Pinpoint the cell where the given text exists, returning its (X, Y) midpoint coordinate. 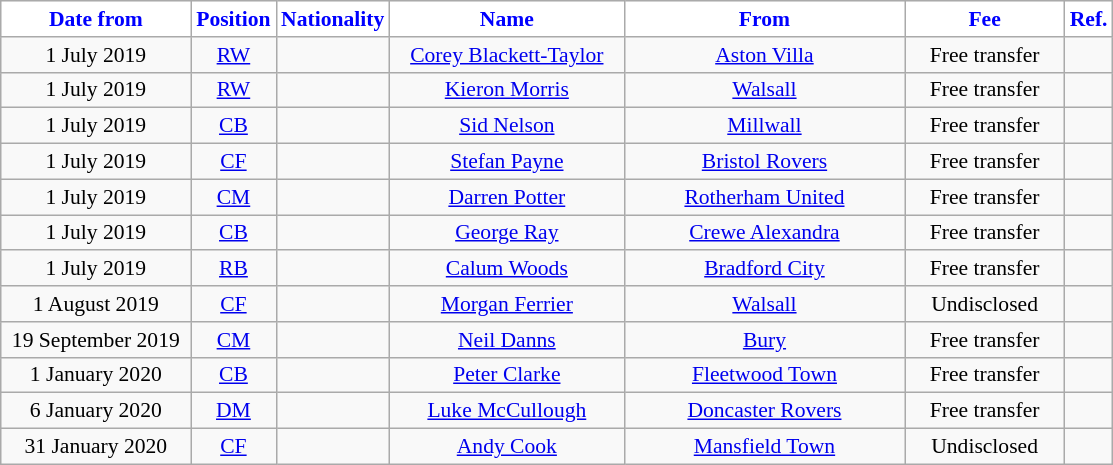
19 September 2019 (96, 340)
Fee (985, 19)
George Ray (506, 233)
Morgan Ferrier (506, 304)
Sid Nelson (506, 126)
Nationality (332, 19)
Luke McCullough (506, 411)
Ref. (1089, 19)
Millwall (764, 126)
Rotherham United (764, 197)
Peter Clarke (506, 375)
Position (234, 19)
From (764, 19)
Bradford City (764, 269)
RB (234, 269)
Kieron Morris (506, 90)
Date from (96, 19)
Name (506, 19)
Doncaster Rovers (764, 411)
Aston Villa (764, 55)
Crewe Alexandra (764, 233)
DM (234, 411)
1 January 2020 (96, 375)
31 January 2020 (96, 447)
Darren Potter (506, 197)
Andy Cook (506, 447)
Corey Blackett-Taylor (506, 55)
Bury (764, 340)
Fleetwood Town (764, 375)
Mansfield Town (764, 447)
Calum Woods (506, 269)
Stefan Payne (506, 162)
Bristol Rovers (764, 162)
Neil Danns (506, 340)
1 August 2019 (96, 304)
6 January 2020 (96, 411)
